Determine the [X, Y] coordinate at the center of the cell enclosing the given text.  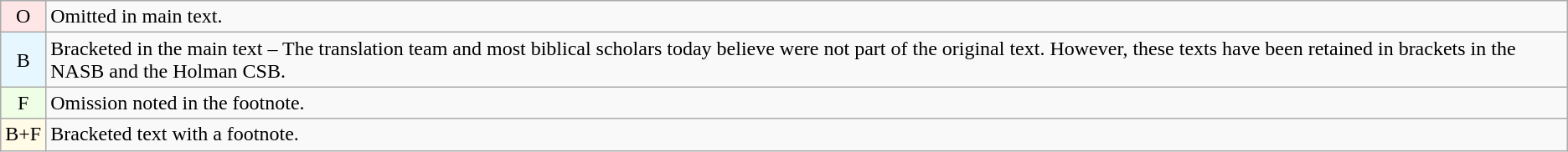
Omitted in main text. [807, 17]
F [23, 103]
O [23, 17]
Omission noted in the footnote. [807, 103]
B [23, 60]
B+F [23, 134]
Bracketed text with a footnote. [807, 134]
